Pinpoint the cell where the given text exists, returning its (x, y) midpoint coordinate. 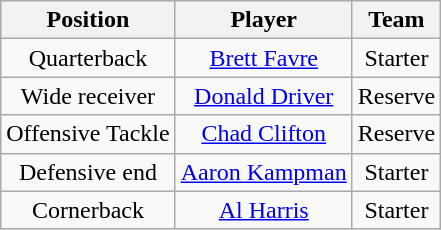
Chad Clifton (264, 134)
Donald Driver (264, 96)
Brett Favre (264, 58)
Al Harris (264, 210)
Defensive end (88, 172)
Cornerback (88, 210)
Team (396, 20)
Offensive Tackle (88, 134)
Wide receiver (88, 96)
Position (88, 20)
Player (264, 20)
Aaron Kampman (264, 172)
Quarterback (88, 58)
